Scan for the cell matching the given text and deliver its [x, y] coordinate at center. 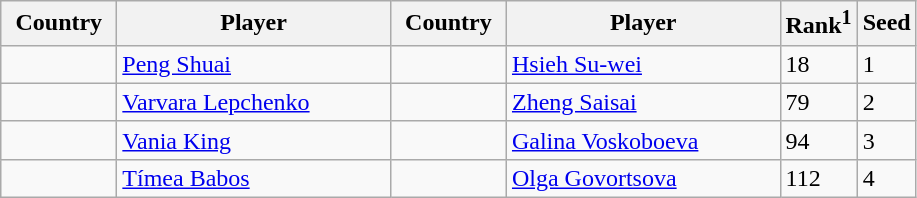
Zheng Saisai [643, 102]
Hsieh Su-wei [643, 64]
94 [818, 140]
Olga Govortsova [643, 178]
Peng Shuai [254, 64]
Galina Voskoboeva [643, 140]
1 [886, 64]
112 [818, 178]
4 [886, 178]
Rank1 [818, 24]
18 [818, 64]
3 [886, 140]
Varvara Lepchenko [254, 102]
79 [818, 102]
2 [886, 102]
Vania King [254, 140]
Tímea Babos [254, 178]
Seed [886, 24]
